From the cell containing the given text, extract its center point as [X, Y] coordinate. 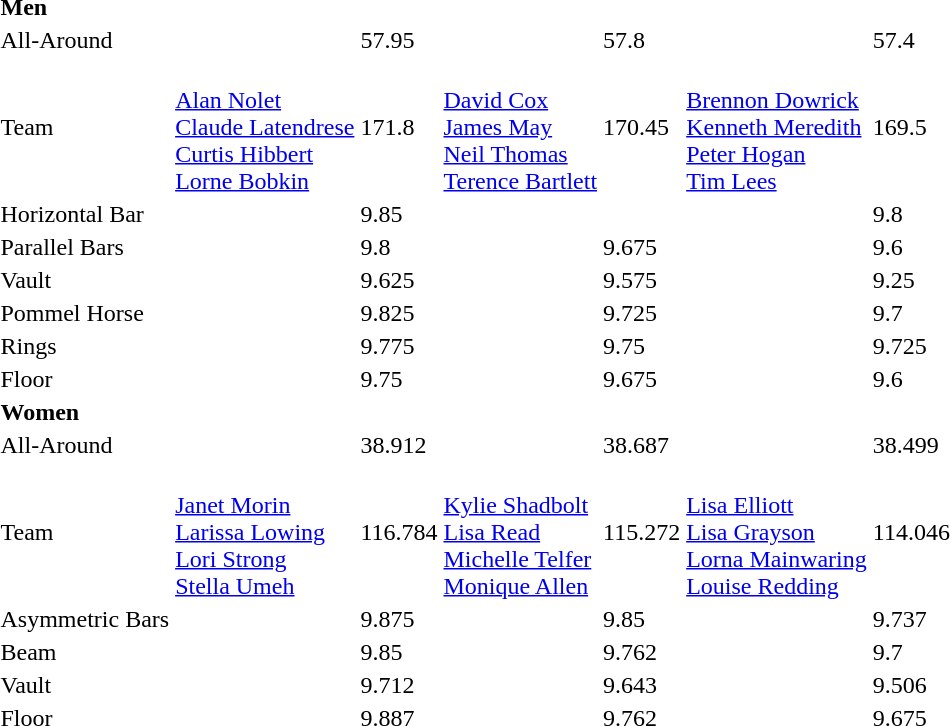
9.8 [399, 247]
170.45 [642, 127]
David CoxJames MayNeil ThomasTerence Bartlett [520, 127]
9.825 [399, 313]
9.625 [399, 280]
9.725 [642, 313]
Lisa ElliottLisa GraysonLorna MainwaringLouise Redding [777, 532]
9.875 [399, 619]
9.762 [642, 652]
9.575 [642, 280]
9.643 [642, 685]
38.912 [399, 445]
Brennon DowrickKenneth MeredithPeter HoganTim Lees [777, 127]
38.687 [642, 445]
Janet MorinLarissa LowingLori StrongStella Umeh [265, 532]
9.775 [399, 346]
9.712 [399, 685]
Kylie ShadboltLisa ReadMichelle TelferMonique Allen [520, 532]
57.8 [642, 40]
Alan NoletClaude LatendreseCurtis HibbertLorne Bobkin [265, 127]
171.8 [399, 127]
115.272 [642, 532]
57.95 [399, 40]
116.784 [399, 532]
